Detect which cell encompasses the target text, then output its (X, Y) center coordinate. 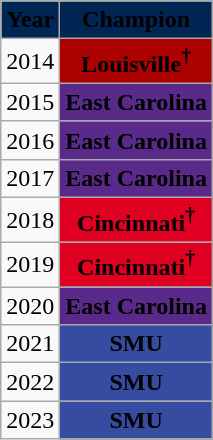
2022 (30, 382)
2016 (30, 140)
2017 (30, 178)
2014 (30, 62)
2015 (30, 102)
2019 (30, 264)
2018 (30, 220)
Champion (136, 20)
2020 (30, 306)
Louisville† (136, 62)
Year (30, 20)
2021 (30, 344)
2023 (30, 420)
